Pinpoint the cell where the given text exists, returning its (X, Y) midpoint coordinate. 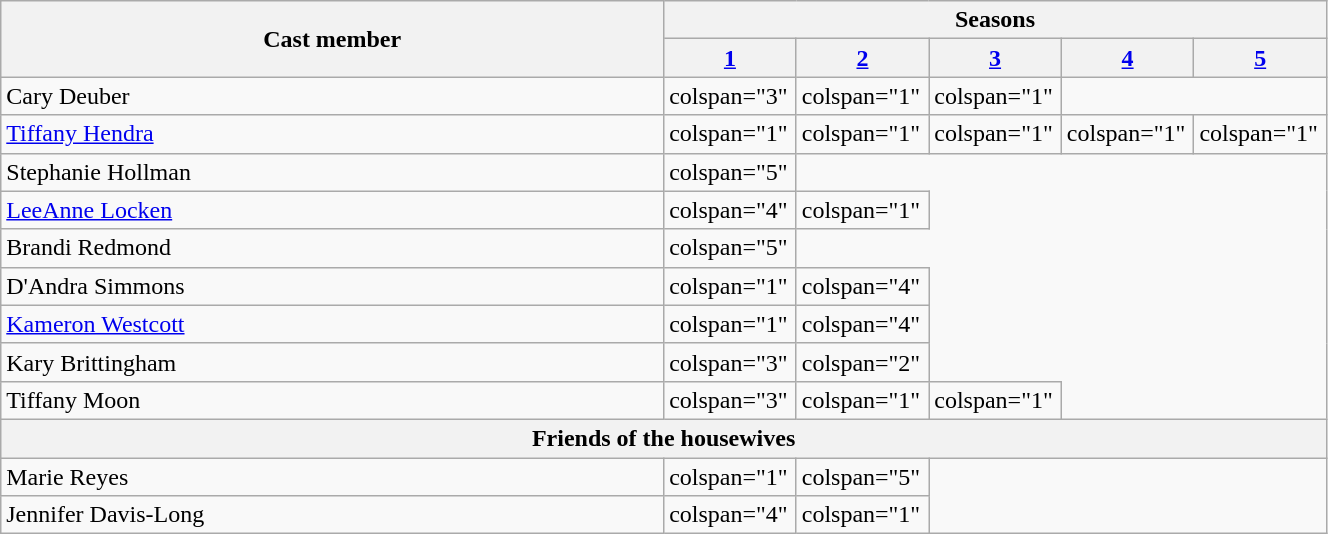
Seasons (996, 20)
4 (1128, 58)
Tiffany Moon (332, 400)
colspan="2" (862, 362)
Kary Brittingham (332, 362)
5 (1260, 58)
Stephanie Hollman (332, 172)
Friends of the housewives (664, 438)
Brandi Redmond (332, 248)
1 (730, 58)
Jennifer Davis-Long (332, 515)
Tiffany Hendra (332, 134)
Cary Deuber (332, 96)
Cast member (332, 39)
2 (862, 58)
LeeAnne Locken (332, 210)
D'Andra Simmons (332, 286)
Kameron Westcott (332, 324)
Marie Reyes (332, 477)
3 (996, 58)
